For the text-containing cell, return its midpoint in [x, y] coordinate format. 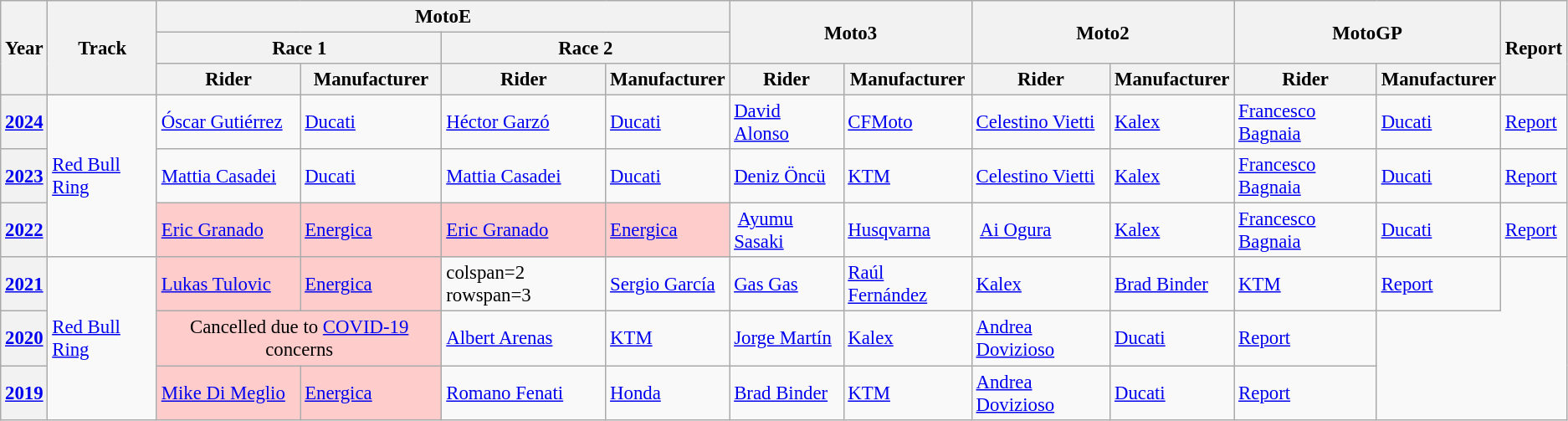
Lukas Tulovic [228, 285]
Gas Gas [787, 285]
Moto3 [850, 32]
Ayumu Sasaki [787, 231]
Moto2 [1103, 32]
Mike Di Meglio [228, 393]
2021 [24, 285]
David Alonso [787, 122]
Year [24, 49]
MotoE [443, 17]
Honda [668, 393]
Raúl Fernández [907, 285]
MotoGP [1367, 32]
2023 [24, 176]
Ai Ogura [1041, 231]
2020 [24, 338]
2019 [24, 393]
Sergio García [668, 285]
Deniz Öncü [787, 176]
2024 [24, 122]
colspan=2 rowspan=3 [524, 285]
Óscar Gutiérrez [228, 122]
Héctor Garzó [524, 122]
2022 [24, 231]
Track [102, 49]
Albert Arenas [524, 338]
Romano Fenati [524, 393]
Jorge Martín [787, 338]
Cancelled due to COVID-19 concerns [300, 338]
Race 2 [586, 49]
CFMoto [907, 122]
Race 1 [300, 49]
Husqvarna [907, 231]
